Identify which cell holds the provided text, then report its [X, Y] central coordinate. 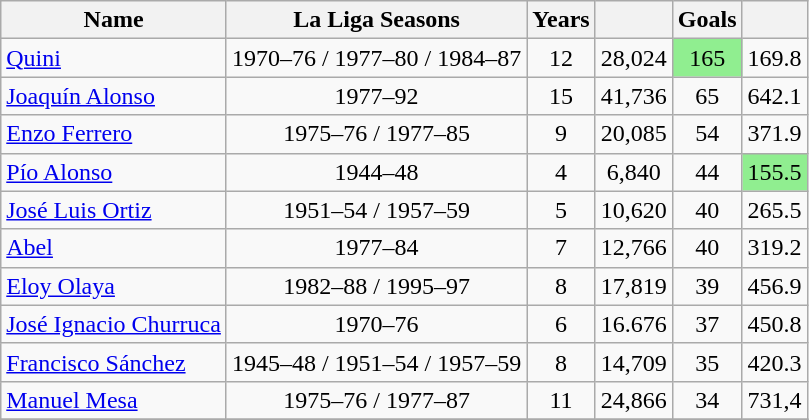
9 [561, 134]
José Ignacio Churruca [114, 324]
11 [561, 400]
5 [561, 210]
Manuel Mesa [114, 400]
17,819 [634, 286]
Enzo Ferrero [114, 134]
José Luis Ortiz [114, 210]
41,736 [634, 96]
420.3 [774, 362]
24,866 [634, 400]
642.1 [774, 96]
39 [707, 286]
265.5 [774, 210]
Francisco Sánchez [114, 362]
731,4 [774, 400]
54 [707, 134]
La Liga Seasons [376, 20]
1944–48 [376, 172]
28,024 [634, 58]
6 [561, 324]
1977–92 [376, 96]
371.9 [774, 134]
35 [707, 362]
10,620 [634, 210]
1977–84 [376, 248]
450.8 [774, 324]
155.5 [774, 172]
4 [561, 172]
34 [707, 400]
Quini [114, 58]
Joaquín Alonso [114, 96]
1945–48 / 1951–54 / 1957–59 [376, 362]
1970–76 / 1977–80 / 1984–87 [376, 58]
319.2 [774, 248]
Eloy Olaya [114, 286]
1975–76 / 1977–85 [376, 134]
16.676 [634, 324]
12 [561, 58]
1975–76 / 1977–87 [376, 400]
44 [707, 172]
169.8 [774, 58]
Goals [707, 20]
20,085 [634, 134]
165 [707, 58]
Abel [114, 248]
65 [707, 96]
6,840 [634, 172]
Years [561, 20]
37 [707, 324]
14,709 [634, 362]
1970–76 [376, 324]
456.9 [774, 286]
Pío Alonso [114, 172]
1982–88 / 1995–97 [376, 286]
15 [561, 96]
1951–54 / 1957–59 [376, 210]
7 [561, 248]
Name [114, 20]
12,766 [634, 248]
